From the cell containing the given text, extract its center point as (X, Y) coordinate. 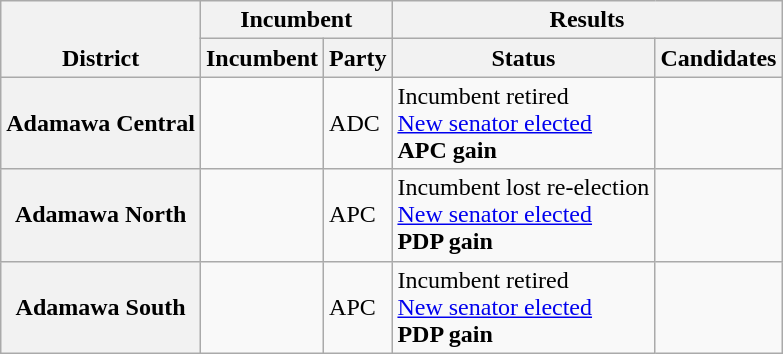
District (101, 39)
Incumbent retiredNew senator electedPDP gain (524, 307)
Adamawa Central (101, 123)
Candidates (718, 58)
Adamawa South (101, 307)
Results (587, 20)
ADC (358, 123)
Incumbent lost re-electionNew senator electedPDP gain (524, 215)
Incumbent retiredNew senator electedAPC gain (524, 123)
Party (358, 58)
Status (524, 58)
Adamawa North (101, 215)
